Identify which cell holds the provided text, then report its [X, Y] central coordinate. 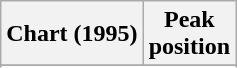
Peakposition [189, 34]
Chart (1995) [72, 34]
